Search for the cell housing the specified text and yield its (x, y) center coordinate. 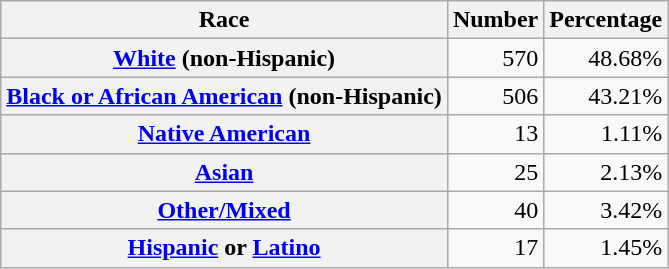
48.68% (606, 58)
Black or African American (non-Hispanic) (224, 96)
Other/Mixed (224, 210)
Hispanic or Latino (224, 248)
2.13% (606, 172)
3.42% (606, 210)
1.45% (606, 248)
570 (495, 58)
Asian (224, 172)
43.21% (606, 96)
Native American (224, 134)
White (non-Hispanic) (224, 58)
Race (224, 20)
13 (495, 134)
Number (495, 20)
40 (495, 210)
Percentage (606, 20)
506 (495, 96)
17 (495, 248)
25 (495, 172)
1.11% (606, 134)
